Extract the [X, Y] coordinate from the center of the cell holding the provided text.  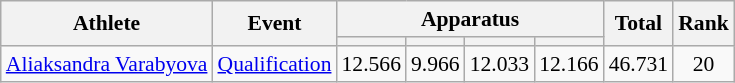
12.566 [372, 64]
Qualification [274, 64]
46.731 [638, 64]
12.033 [500, 64]
Aliaksandra Varabyova [107, 64]
12.166 [568, 64]
Athlete [107, 24]
Rank [704, 24]
Event [274, 24]
20 [704, 64]
Apparatus [470, 19]
9.966 [436, 64]
Total [638, 24]
